Detect which cell encompasses the target text, then output its (x, y) center coordinate. 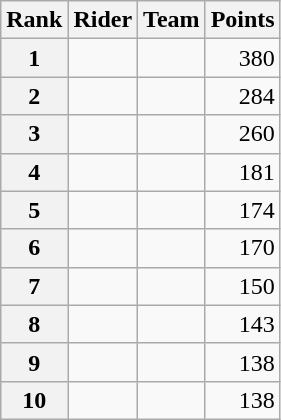
260 (242, 134)
Rider (103, 20)
5 (34, 210)
181 (242, 172)
2 (34, 96)
10 (34, 400)
4 (34, 172)
380 (242, 58)
170 (242, 248)
284 (242, 96)
Team (172, 20)
3 (34, 134)
Rank (34, 20)
143 (242, 324)
8 (34, 324)
Points (242, 20)
9 (34, 362)
6 (34, 248)
1 (34, 58)
174 (242, 210)
7 (34, 286)
150 (242, 286)
